Locate the cell with the specified text and output its [X, Y] center coordinate. 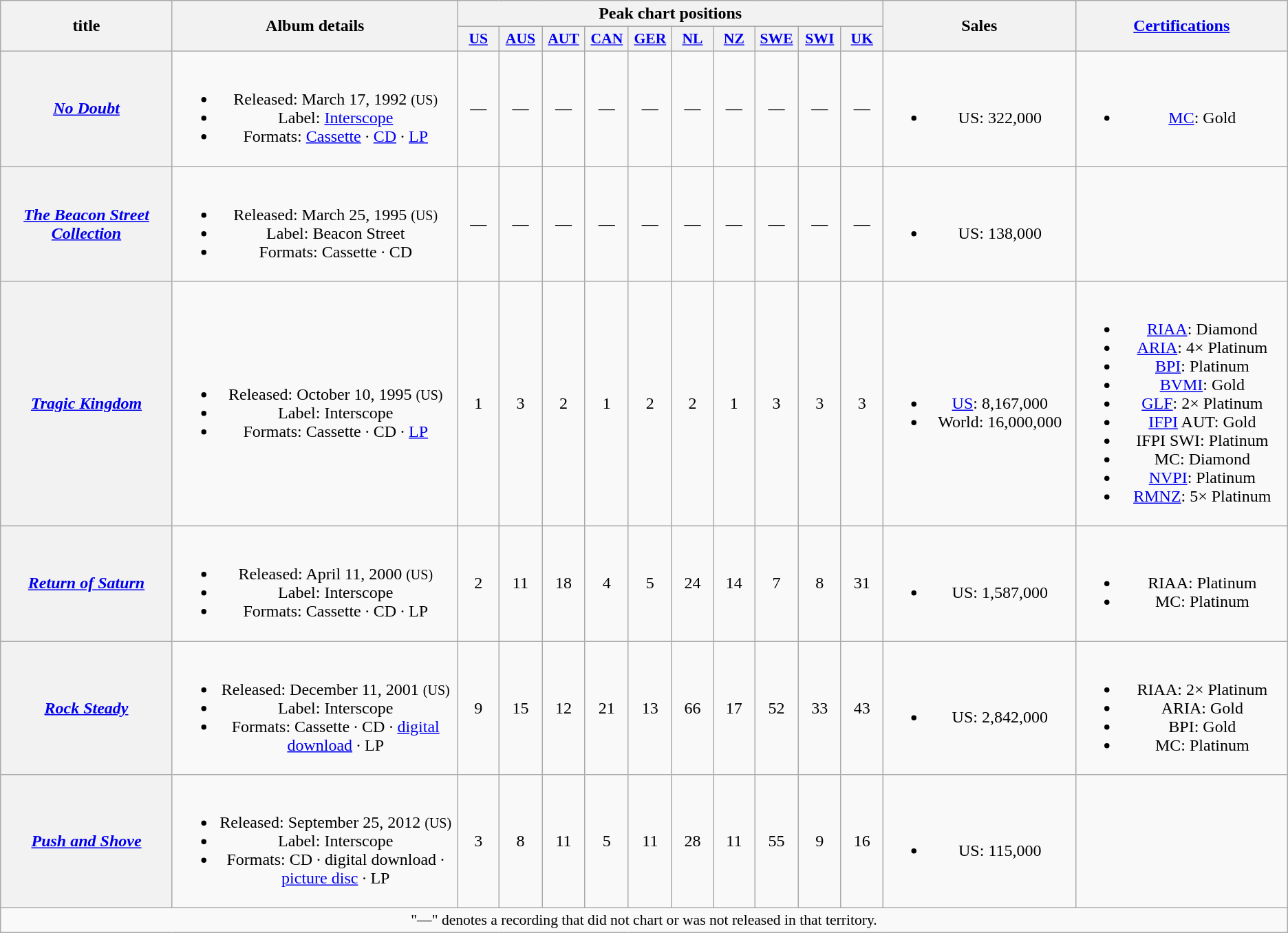
SWE [776, 39]
33 [819, 708]
Released: September 25, 2012 (US)Label: InterscopeFormats: CD · digital download · picture disc · LP [315, 841]
Return of Saturn [87, 583]
Tragic Kingdom [87, 404]
4 [607, 583]
Released: December 11, 2001 (US)Label: InterscopeFormats: Cassette · CD · digital download · LP [315, 708]
"—" denotes a recording that did not chart or was not released in that territory. [644, 921]
14 [734, 583]
18 [564, 583]
43 [861, 708]
NL [692, 39]
13 [650, 708]
15 [520, 708]
Released: March 17, 1992 (US)Label: InterscopeFormats: Cassette · CD · LP [315, 109]
7 [776, 583]
US: 115,000 [979, 841]
28 [692, 841]
The Beacon StreetCollection [87, 224]
55 [776, 841]
US [478, 39]
31 [861, 583]
UK [861, 39]
GER [650, 39]
24 [692, 583]
Rock Steady [87, 708]
US: 8,167,000World: 16,000,000 [979, 404]
16 [861, 841]
52 [776, 708]
title [87, 26]
Certifications [1181, 26]
Album details [315, 26]
AUT [564, 39]
Sales [979, 26]
NZ [734, 39]
MC: Gold [1181, 109]
66 [692, 708]
No Doubt [87, 109]
21 [607, 708]
US: 322,000 [979, 109]
AUS [520, 39]
RIAA: DiamondARIA: 4× PlatinumBPI: PlatinumBVMI: GoldGLF: 2× PlatinumIFPI AUT: GoldIFPI SWI: PlatinumMC: DiamondNVPI: PlatinumRMNZ: 5× Platinum [1181, 404]
US: 1,587,000 [979, 583]
SWI [819, 39]
US: 2,842,000 [979, 708]
Peak chart positions [670, 14]
Released: October 10, 1995 (US)Label: InterscopeFormats: Cassette · CD · LP [315, 404]
RIAA: 2× PlatinumARIA: GoldBPI: GoldMC: Platinum [1181, 708]
Push and Shove [87, 841]
Released: March 25, 1995 (US)Label: Beacon StreetFormats: Cassette · CD [315, 224]
12 [564, 708]
RIAA: PlatinumMC: Platinum [1181, 583]
CAN [607, 39]
17 [734, 708]
Released: April 11, 2000 (US)Label: InterscopeFormats: Cassette · CD · LP [315, 583]
US: 138,000 [979, 224]
